From the cell containing the given text, extract its center point as [X, Y] coordinate. 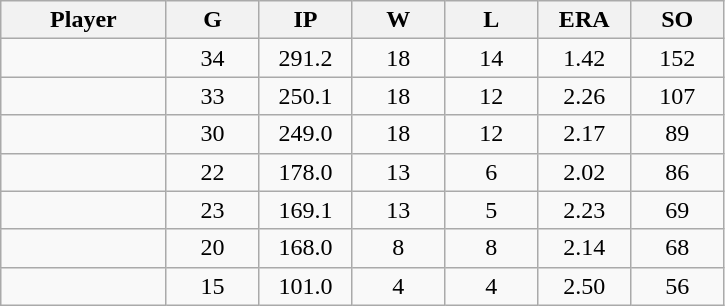
69 [678, 210]
107 [678, 96]
23 [212, 210]
G [212, 20]
152 [678, 58]
30 [212, 134]
IP [306, 20]
Player [84, 20]
2.17 [584, 134]
14 [492, 58]
291.2 [306, 58]
249.0 [306, 134]
178.0 [306, 172]
250.1 [306, 96]
1.42 [584, 58]
SO [678, 20]
2.23 [584, 210]
ERA [584, 20]
15 [212, 286]
169.1 [306, 210]
2.14 [584, 248]
34 [212, 58]
2.26 [584, 96]
22 [212, 172]
5 [492, 210]
168.0 [306, 248]
68 [678, 248]
W [398, 20]
L [492, 20]
101.0 [306, 286]
2.50 [584, 286]
89 [678, 134]
33 [212, 96]
2.02 [584, 172]
86 [678, 172]
56 [678, 286]
6 [492, 172]
20 [212, 248]
